Capture the cell that displays the provided text and extract its (X, Y) central coordinate. 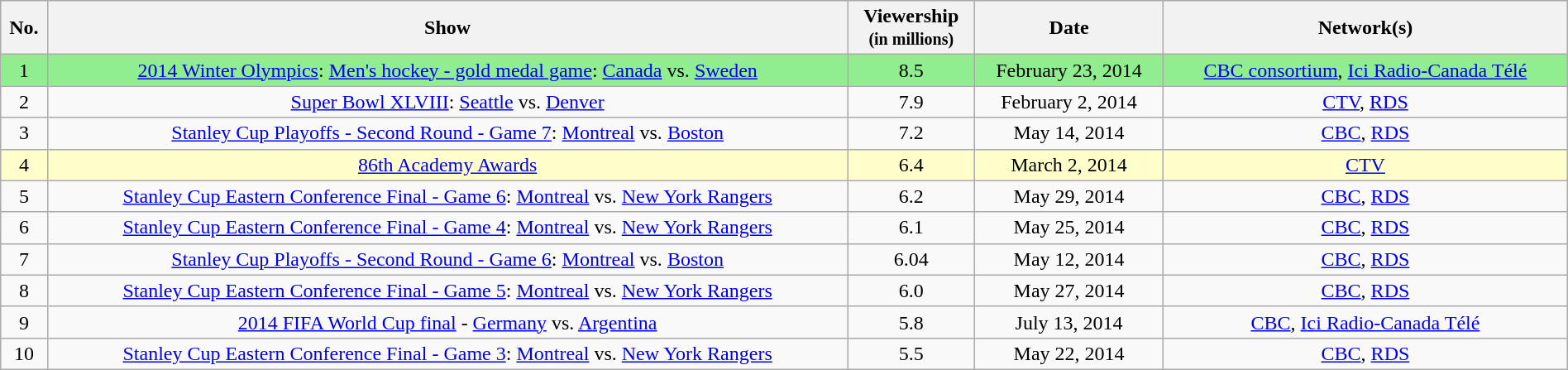
CTV, RDS (1366, 102)
8 (24, 291)
4 (24, 165)
2014 Winter Olympics: Men's hockey - gold medal game: Canada vs. Sweden (447, 70)
May 12, 2014 (1068, 259)
Stanley Cup Eastern Conference Final - Game 3: Montreal vs. New York Rangers (447, 353)
6.2 (911, 196)
1 (24, 70)
6.04 (911, 259)
May 25, 2014 (1068, 228)
CBC, Ici Radio-Canada Télé (1366, 322)
February 23, 2014 (1068, 70)
Super Bowl XLVIII: Seattle vs. Denver (447, 102)
3 (24, 133)
9 (24, 322)
2 (24, 102)
7.2 (911, 133)
Show (447, 28)
Stanley Cup Playoffs - Second Round - Game 7: Montreal vs. Boston (447, 133)
Viewership(in millions) (911, 28)
2014 FIFA World Cup final - Germany vs. Argentina (447, 322)
7.9 (911, 102)
Stanley Cup Playoffs - Second Round - Game 6: Montreal vs. Boston (447, 259)
Stanley Cup Eastern Conference Final - Game 4: Montreal vs. New York Rangers (447, 228)
March 2, 2014 (1068, 165)
Stanley Cup Eastern Conference Final - Game 5: Montreal vs. New York Rangers (447, 291)
5.5 (911, 353)
Network(s) (1366, 28)
Date (1068, 28)
CTV (1366, 165)
6.1 (911, 228)
Stanley Cup Eastern Conference Final - Game 6: Montreal vs. New York Rangers (447, 196)
10 (24, 353)
February 2, 2014 (1068, 102)
May 27, 2014 (1068, 291)
6.4 (911, 165)
May 29, 2014 (1068, 196)
8.5 (911, 70)
86th Academy Awards (447, 165)
May 14, 2014 (1068, 133)
No. (24, 28)
6 (24, 228)
5.8 (911, 322)
6.0 (911, 291)
5 (24, 196)
May 22, 2014 (1068, 353)
July 13, 2014 (1068, 322)
7 (24, 259)
CBC consortium, Ici Radio-Canada Télé (1366, 70)
